Detect which cell encompasses the target text, then output its (X, Y) center coordinate. 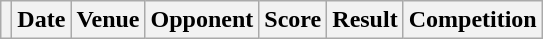
Venue (108, 20)
Score (293, 20)
Competition (472, 20)
Date (42, 20)
Result (365, 20)
Opponent (202, 20)
